Pinpoint the cell where the given text exists, returning its (X, Y) midpoint coordinate. 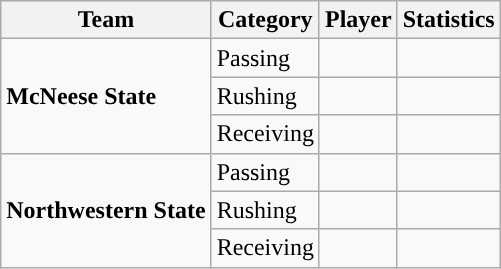
McNeese State (106, 96)
Northwestern State (106, 210)
Player (358, 20)
Category (265, 20)
Team (106, 20)
Statistics (448, 20)
